Pinpoint the cell where the given text exists, returning its [X, Y] midpoint coordinate. 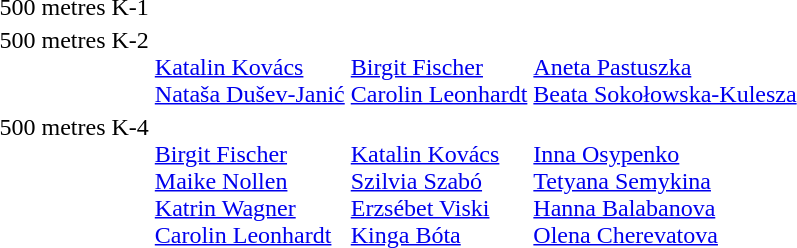
Katalin KovácsNataša Dušev-Janić [250, 67]
Birgit FischerCarolin Leonhardt [439, 67]
